From the cell containing the given text, extract its center point as (x, y) coordinate. 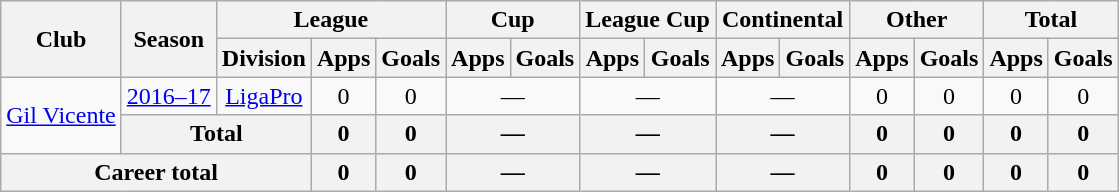
League Cup (648, 20)
2016–17 (168, 96)
Gil Vicente (61, 115)
League (330, 20)
Club (61, 39)
Division (264, 58)
LigaPro (264, 96)
Continental (783, 20)
Season (168, 39)
Cup (513, 20)
Career total (156, 172)
Other (917, 20)
